Return the [X, Y] coordinate for the center point of the cell that contains the specified text.  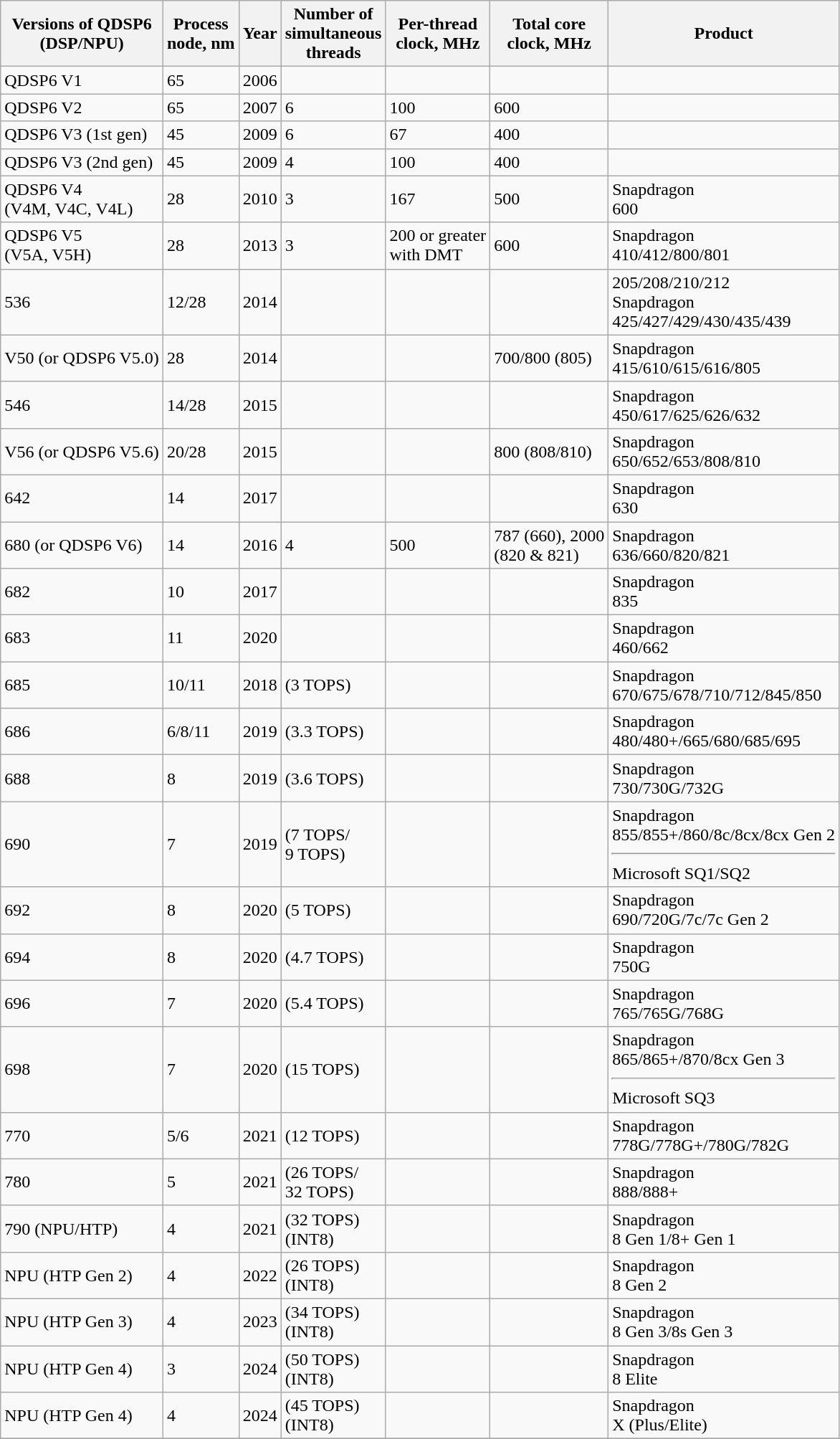
(3 TOPS) [333, 685]
205/208/210/212 Snapdragon 425/427/429/430/435/439 [724, 302]
(34 TOPS)(INT8) [333, 1322]
2007 [259, 108]
680 (or QDSP6 V6) [82, 545]
Snapdragon 670/675/678/710/712/845/850 [724, 685]
700/800 (805) [549, 358]
Snapdragon 636/660/820/821 [724, 545]
787 (660), 2000 (820 & 821) [549, 545]
167 [438, 199]
QDSP6 V4 (V4M, V4C, V4L) [82, 199]
Snapdragon 460/662 [724, 638]
2013 [259, 245]
2016 [259, 545]
Snapdragon 415/610/615/616/805 [724, 358]
685 [82, 685]
QDSP6 V5 (V5A, V5H) [82, 245]
(5.4 TOPS) [333, 1004]
6/8/11 [201, 731]
Snapdragon 750G [724, 956]
10 [201, 592]
(12 TOPS) [333, 1136]
2010 [259, 199]
20/28 [201, 452]
2006 [259, 80]
Snapdragon 730/730G/732G [724, 779]
10/11 [201, 685]
V50 (or QDSP6 V5.0) [82, 358]
Snapdragon 855/855+/860/8c/8cx/8cx Gen 2 Microsoft SQ1/SQ2 [724, 845]
(3.3 TOPS) [333, 731]
Snapdragon 8 Elite [724, 1368]
5/6 [201, 1136]
(45 TOPS) (INT8) [333, 1415]
Year [259, 34]
Total core clock, MHz [549, 34]
546 [82, 404]
200 or greater with DMT [438, 245]
QDSP6 V2 [82, 108]
Snapdragon 8 Gen 3/8s Gen 3 [724, 1322]
Per-thread clock, MHz [438, 34]
800 (808/810) [549, 452]
(32 TOPS)(INT8) [333, 1229]
688 [82, 779]
14/28 [201, 404]
770 [82, 1136]
Snapdragon 8 Gen 1/8+ Gen 1 [724, 1229]
2023 [259, 1322]
536 [82, 302]
Snapdragon 835 [724, 592]
Process node, nm [201, 34]
683 [82, 638]
790 (NPU/HTP) [82, 1229]
Snapdragon X (Plus/Elite) [724, 1415]
(15 TOPS) [333, 1070]
Snapdragon 8 Gen 2 [724, 1275]
780 [82, 1182]
67 [438, 135]
QDSP6 V1 [82, 80]
(7 TOPS/9 TOPS) [333, 845]
5 [201, 1182]
694 [82, 956]
NPU (HTP Gen 3) [82, 1322]
Snapdragon 480/480+/665/680/685/695 [724, 731]
QDSP6 V3 (1st gen) [82, 135]
(50 TOPS)(INT8) [333, 1368]
(3.6 TOPS) [333, 779]
Snapdragon 630 [724, 498]
682 [82, 592]
Product [724, 34]
Snapdragon 865/865+/870/8cx Gen 3 Microsoft SQ3 [724, 1070]
NPU (HTP Gen 2) [82, 1275]
2022 [259, 1275]
V56 (or QDSP6 V5.6) [82, 452]
Snapdragon 690/720G/7c/7c Gen 2 [724, 911]
642 [82, 498]
696 [82, 1004]
698 [82, 1070]
12/28 [201, 302]
(26 TOPS)(INT8) [333, 1275]
692 [82, 911]
11 [201, 638]
Versions of QDSP6(DSP/NPU) [82, 34]
2018 [259, 685]
QDSP6 V3 (2nd gen) [82, 162]
690 [82, 845]
Snapdragon 410/412/800/801 [724, 245]
(4.7 TOPS) [333, 956]
Snapdragon 888/888+ [724, 1182]
Snapdragon 765/765G/768G [724, 1004]
(26 TOPS/32 TOPS) [333, 1182]
686 [82, 731]
Snapdragon 650/652/653/808/810 [724, 452]
(5 TOPS) [333, 911]
Snapdragon 450/617/625/626/632 [724, 404]
Snapdragon 778G/778G+/780G/782G [724, 1136]
Snapdragon 600 [724, 199]
Number of simultaneous threads [333, 34]
